Extract the [X, Y] coordinate from the center of the cell holding the provided text.  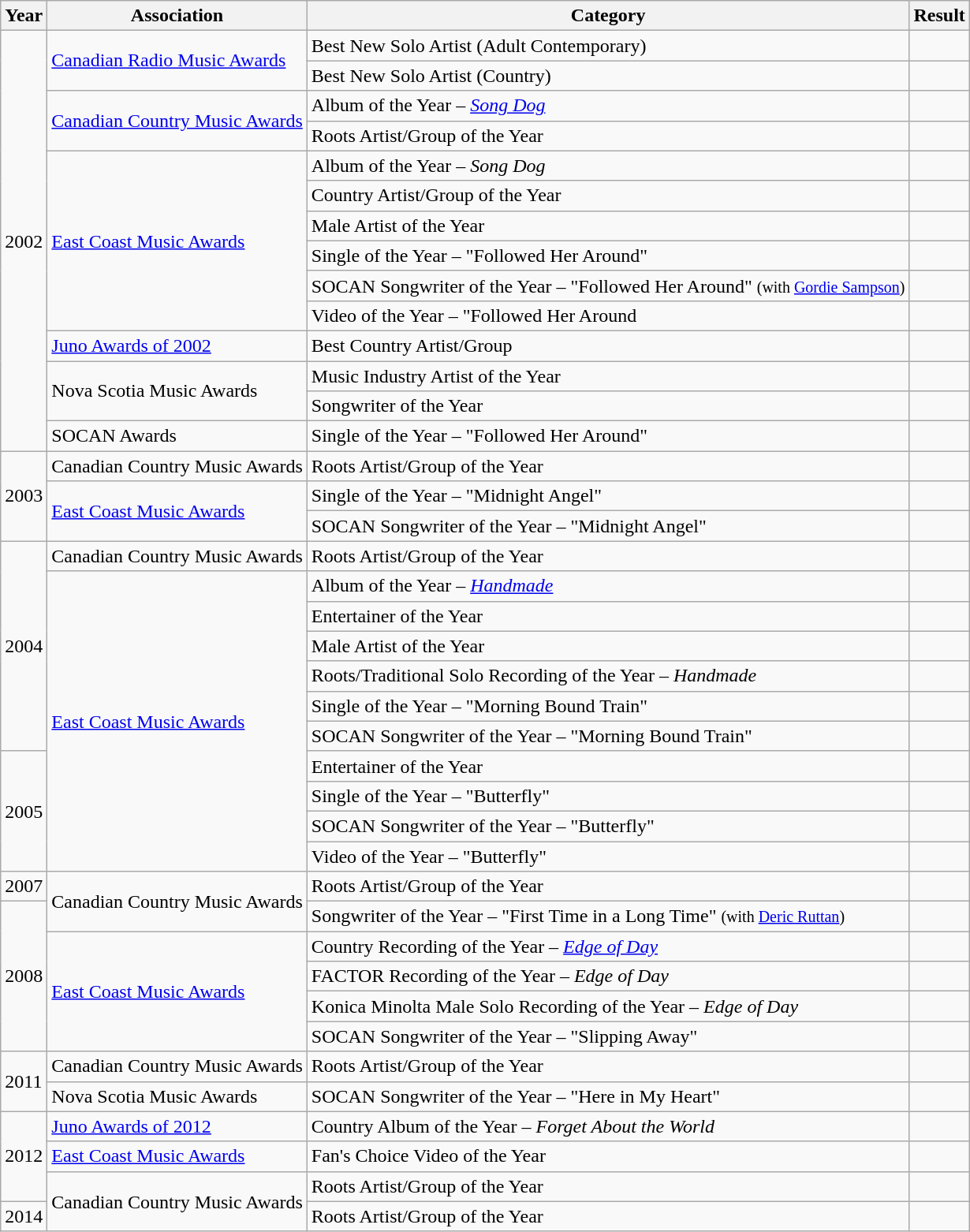
Year [24, 16]
Songwriter of the Year [608, 406]
2004 [24, 646]
Association [177, 16]
Canadian Radio Music Awards [177, 61]
Result [939, 16]
Country Artist/Group of the Year [608, 196]
2005 [24, 811]
Country Album of the Year – Forget About the World [608, 1126]
SOCAN Songwriter of the Year – "Followed Her Around" (with Gordie Sampson) [608, 286]
Juno Awards of 2002 [177, 345]
Single of the Year – "Morning Bound Train" [608, 706]
SOCAN Songwriter of the Year – "Butterfly" [608, 826]
2003 [24, 496]
Music Industry Artist of the Year [608, 376]
Juno Awards of 2012 [177, 1126]
SOCAN Awards [177, 436]
Country Recording of the Year – Edge of Day [608, 946]
2012 [24, 1156]
SOCAN Songwriter of the Year – "Here in My Heart" [608, 1096]
Best Country Artist/Group [608, 345]
Category [608, 16]
Best New Solo Artist (Adult Contemporary) [608, 46]
SOCAN Songwriter of the Year – "Slipping Away" [608, 1036]
Roots/Traditional Solo Recording of the Year – Handmade [608, 676]
2014 [24, 1216]
Album of the Year – Handmade [608, 586]
Konica Minolta Male Solo Recording of the Year – Edge of Day [608, 1006]
Single of the Year – "Midnight Angel" [608, 496]
2011 [24, 1081]
Best New Solo Artist (Country) [608, 76]
FACTOR Recording of the Year – Edge of Day [608, 976]
Video of the Year – "Butterfly" [608, 856]
SOCAN Songwriter of the Year – "Morning Bound Train" [608, 736]
2007 [24, 887]
Single of the Year – "Butterfly" [608, 796]
Songwriter of the Year – "First Time in a Long Time" (with Deric Ruttan) [608, 917]
Fan's Choice Video of the Year [608, 1156]
2008 [24, 976]
2002 [24, 241]
Video of the Year – "Followed Her Around [608, 315]
SOCAN Songwriter of the Year – "Midnight Angel" [608, 526]
